Identify which cell holds the provided text, then report its (X, Y) central coordinate. 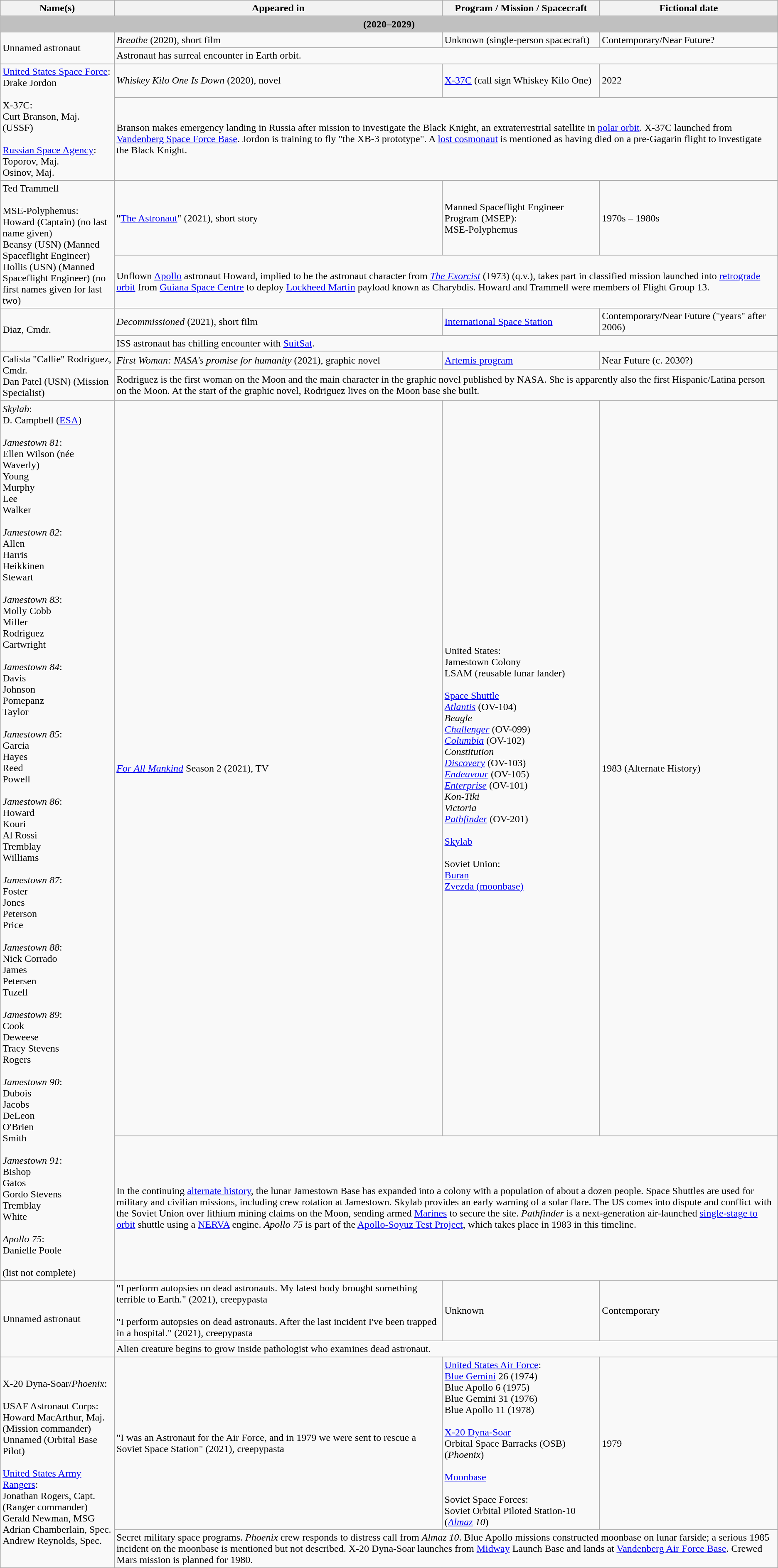
Contemporary (689, 1310)
International Space Station (521, 322)
X-37C (call sign Whiskey Kilo One) (521, 81)
Contemporary/Near Future ("years" after 2006) (689, 322)
"I was an Astronaut for the Air Force, and in 1979 we were sent to rescue a Soviet Space Station" (2021), creepypasta (278, 1443)
1983 (Alternate History) (689, 768)
Fictional date (689, 8)
1979 (689, 1443)
Name(s) (57, 8)
United States Space Force:Drake JordonX-37C:Curt Branson, Maj. (USSF)Russian Space Agency:Toporov, Maj.Osinov, Maj. (57, 122)
Diaz, Cmdr. (57, 330)
Calista "Callie" Rodriguez, Cmdr.Dan Patel (USN) (Mission Specialist) (57, 376)
Astronaut has surreal encounter in Earth orbit. (446, 56)
Appeared in (278, 8)
Contemporary/Near Future? (689, 40)
Unknown (single-person spacecraft) (521, 40)
Breathe (2020), short film (278, 40)
Unknown (521, 1310)
ISS astronaut has chilling encounter with SuitSat. (446, 343)
Manned Spaceflight Engineer Program (MSEP):MSE-Polyphemus (521, 218)
Alien creature begins to grow inside pathologist who examines dead astronaut. (446, 1349)
1970s – 1980s (689, 218)
2022 (689, 81)
Whiskey Kilo One Is Down (2020), novel (278, 81)
"The Astronaut" (2021), short story (278, 218)
Program / Mission / Spacecraft (521, 8)
Near Future (c. 2030?) (689, 360)
Artemis program (521, 360)
For All Mankind Season 2 (2021), TV (278, 768)
(2020–2029) (389, 24)
Decommissioned (2021), short film (278, 322)
First Woman: NASA's promise for humanity (2021), graphic novel (278, 360)
